Identify which cell holds the provided text, then report its [x, y] central coordinate. 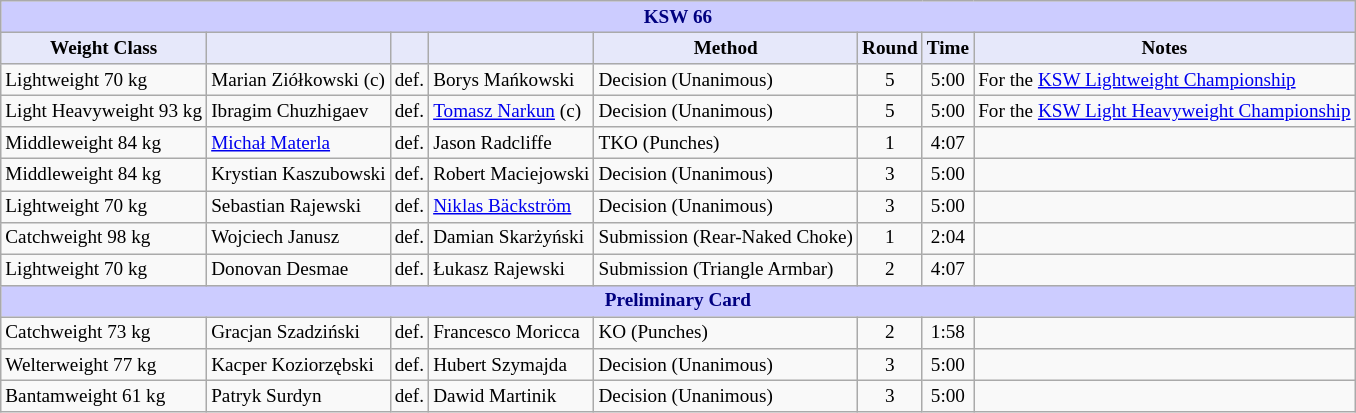
KO (Punches) [726, 333]
Time [948, 48]
Damian Skarżyński [512, 238]
For the KSW Lightweight Championship [1164, 80]
Donovan Desmae [298, 270]
Bantamweight 61 kg [104, 396]
Robert Maciejowski [512, 175]
Sebastian Rajewski [298, 206]
Michał Materla [298, 143]
Patryk Surdyn [298, 396]
Method [726, 48]
Notes [1164, 48]
2:04 [948, 238]
Light Heavyweight 93 kg [104, 111]
For the KSW Light Heavyweight Championship [1164, 111]
1:58 [948, 333]
Hubert Szymajda [512, 365]
Łukasz Rajewski [512, 270]
Gracjan Szadziński [298, 333]
Welterweight 77 kg [104, 365]
Francesco Moricca [512, 333]
Catchweight 98 kg [104, 238]
Submission (Rear-Naked Choke) [726, 238]
Ibragim Chuzhigaev [298, 111]
TKO (Punches) [726, 143]
Kacper Koziorzębski [298, 365]
Round [890, 48]
Jason Radcliffe [512, 143]
Borys Mańkowski [512, 80]
Weight Class [104, 48]
Catchweight 73 kg [104, 333]
Krystian Kaszubowski [298, 175]
KSW 66 [678, 17]
Wojciech Janusz [298, 238]
Tomasz Narkun (c) [512, 111]
Dawid Martinik [512, 396]
Niklas Bäckström [512, 206]
Marian Ziółkowski (c) [298, 80]
Preliminary Card [678, 301]
Submission (Triangle Armbar) [726, 270]
